Capture the cell that displays the provided text and extract its (X, Y) central coordinate. 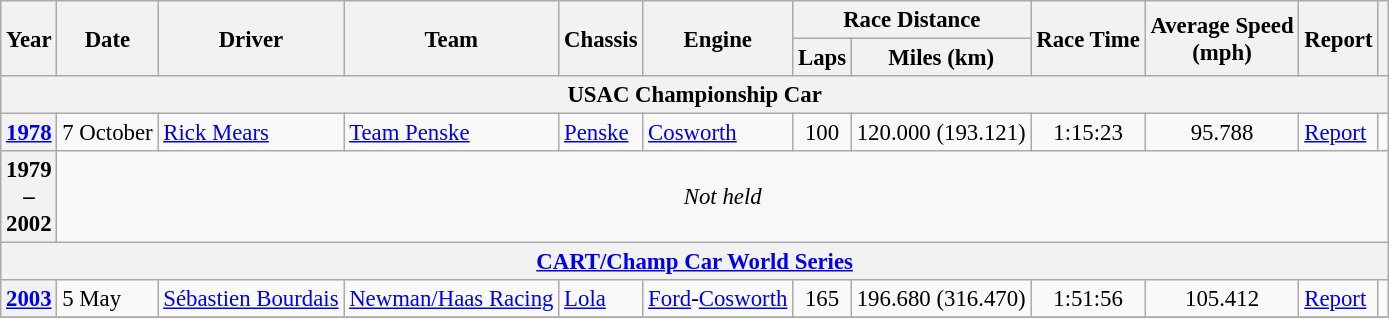
Team (452, 38)
Engine (718, 38)
Chassis (601, 38)
1:51:56 (1088, 299)
Team Penske (452, 133)
165 (822, 299)
Laps (822, 58)
105.412 (1222, 299)
95.788 (1222, 133)
1979–2002 (29, 197)
CART/Champ Car World Series (695, 262)
Cosworth (718, 133)
Miles (km) (941, 58)
100 (822, 133)
7 October (108, 133)
Average Speed(mph) (1222, 38)
196.680 (316.470) (941, 299)
120.000 (193.121) (941, 133)
1:15:23 (1088, 133)
Newman/Haas Racing (452, 299)
Not held (723, 197)
5 May (108, 299)
Ford-Cosworth (718, 299)
Lola (601, 299)
Driver (251, 38)
Sébastien Bourdais (251, 299)
USAC Championship Car (695, 95)
Race Time (1088, 38)
Race Distance (912, 20)
2003 (29, 299)
Rick Mears (251, 133)
Penske (601, 133)
Date (108, 38)
1978 (29, 133)
Year (29, 38)
